Find where the given text appears and provide that cell's center as (x, y) coordinate. 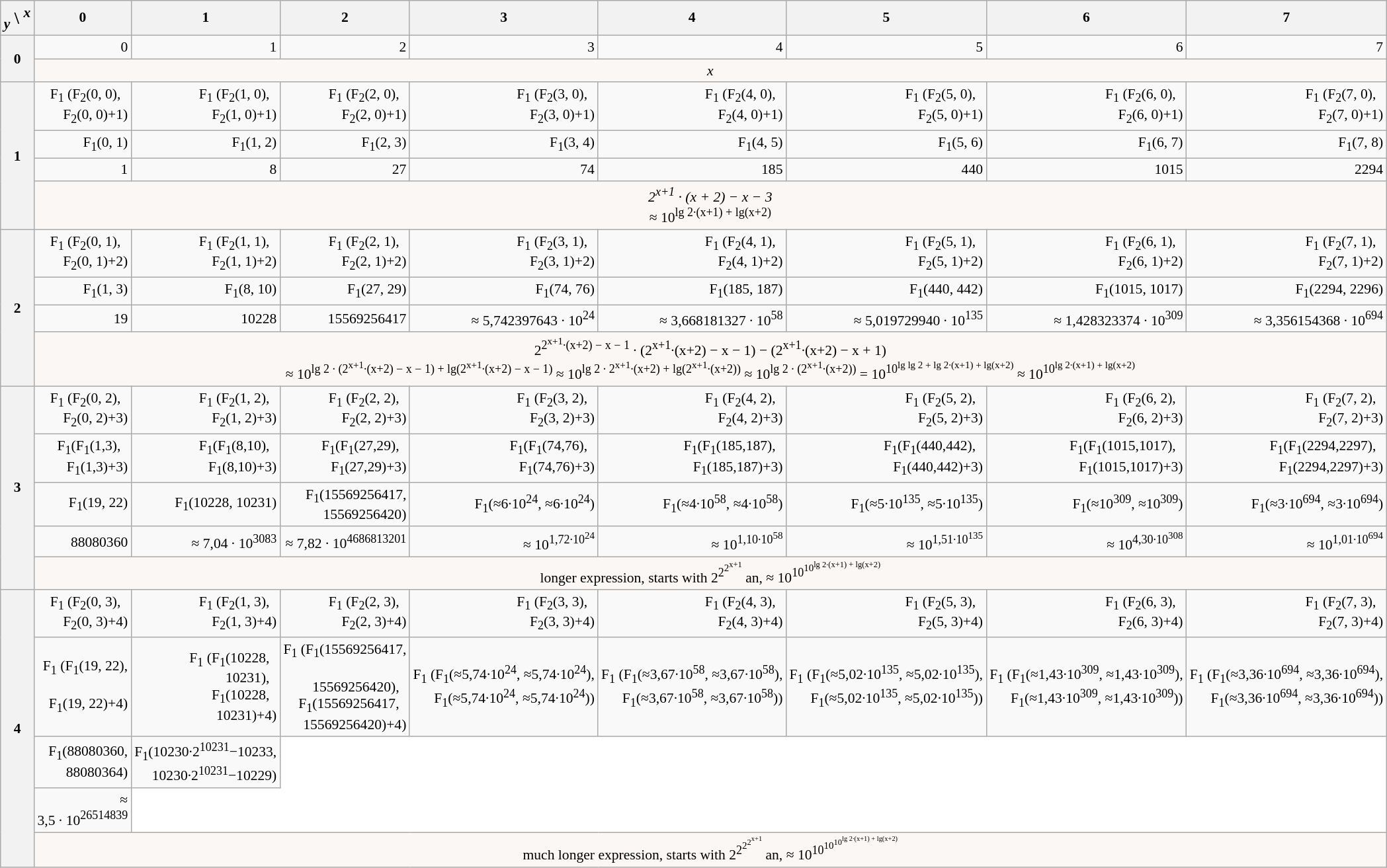
y \ x (17, 18)
F1(5, 6) (886, 144)
F1(88080360,88080364) (82, 762)
≈ 1,428323374 · 10309 (1086, 319)
≈ 101,10·1058 (692, 542)
much longer expression, starts with 2222x+1 an, ≈ 10101010lg 2·(x+1) + lg(x+2) (710, 850)
19 (82, 319)
≈ 101,51·10135 (886, 542)
F1 (F2(3, 2), F2(3, 2)+3) (504, 410)
F1 (F1(≈5,74·1024, ≈5,74·1024),F1(≈5,74·1024, ≈5,74·1024)) (504, 686)
F1 (F2(3, 3), F2(3, 3)+4) (504, 613)
F1 (F1(≈3,67·1058, ≈3,67·1058),F1(≈3,67·1058, ≈3,67·1058)) (692, 686)
F1 (F2(0, 1), F2(0, 1)+2) (82, 254)
F1(F1(440,442), F1(440,442)+3) (886, 459)
≈ 101,72·1024 (504, 542)
F1(≈4·1058, ≈4·1058) (692, 505)
F1 (F2(0, 3), F2(0, 3)+4) (82, 613)
F1 (F2(5, 3), F2(5, 3)+4) (886, 613)
F1 (F2(0, 0), F2(0, 0)+1) (82, 107)
≈ 5,742397643 · 1024 (504, 319)
2x+1 · (x + 2) − x − 3≈ 10lg 2·(x+1) + lg(x+2) (710, 206)
x (710, 71)
F1 (F2(6, 2), F2(6, 2)+3) (1086, 410)
F1(185, 187) (692, 291)
185 (692, 170)
F1 (F2(6, 3), F2(6, 3)+4) (1086, 613)
F1 (F1(≈5,02·10135, ≈5,02·10135),F1(≈5,02·10135, ≈5,02·10135)) (886, 686)
F1 (F2(0, 2), F2(0, 2)+3) (82, 410)
F1 (F2(5, 0), F2(5, 0)+1) (886, 107)
F1 (F2(1, 0), F2(1, 0)+1) (205, 107)
F1 (F1(15569256417, 15569256420), F1(15569256417, 15569256420)+4) (345, 686)
≈ 104,30·10308 (1086, 542)
F1(≈3·10694, ≈3·10694) (1287, 505)
F1 (F2(2, 1), F2(2, 1)+2) (345, 254)
F1(1, 3) (82, 291)
440 (886, 170)
F1(F1(27,29), F1(27,29)+3) (345, 459)
F1 (F2(1, 3), F2(1, 3)+4) (205, 613)
2294 (1287, 170)
F1 (F2(1, 1), F2(1, 1)+2) (205, 254)
F1 (F1(10228, 10231), F1(10228, 10231)+4) (205, 686)
F1(≈5·10135, ≈5·10135) (886, 505)
F1(10230·210231−10233,10230·210231−10229) (205, 762)
F1 (F2(6, 0), F2(6, 0)+1) (1086, 107)
F1(19, 22) (82, 505)
F1(8, 10) (205, 291)
F1 (F1(≈3,36·10694, ≈3,36·10694),F1(≈3,36·10694, ≈3,36·10694)) (1287, 686)
F1 (F1(≈1,43·10309, ≈1,43·10309),F1(≈1,43·10309, ≈1,43·10309)) (1086, 686)
F1(7, 8) (1287, 144)
F1 (F2(7, 0), F2(7, 0)+1) (1287, 107)
F1 (F2(6, 1), F2(6, 1)+2) (1086, 254)
10228 (205, 319)
F1(27, 29) (345, 291)
≈ 3,5 · 1026514839 (82, 810)
F1(1, 2) (205, 144)
F1 (F2(2, 2), F2(2, 2)+3) (345, 410)
≈ 7,04 · 103083 (205, 542)
F1(2294, 2296) (1287, 291)
15569256417 (345, 319)
74 (504, 170)
≈ 7,82 · 104686813201 (345, 542)
F1(10228, 10231) (205, 505)
88080360 (82, 542)
F1(F1(2294,2297), F1(2294,2297)+3) (1287, 459)
F1 (F2(2, 3), F2(2, 3)+4) (345, 613)
F1(F1(74,76), F1(74,76)+3) (504, 459)
8 (205, 170)
F1 (F2(3, 1), F2(3, 1)+2) (504, 254)
F1(74, 76) (504, 291)
F1 (F2(4, 2), F2(4, 2)+3) (692, 410)
F1 (F2(4, 0), F2(4, 0)+1) (692, 107)
≈ 3,356154368 · 10694 (1287, 319)
F1 (F2(2, 0), F2(2, 0)+1) (345, 107)
F1 (F2(7, 1), F2(7, 1)+2) (1287, 254)
F1 (F2(4, 3), F2(4, 3)+4) (692, 613)
27 (345, 170)
≈ 5,019729940 · 10135 (886, 319)
≈ 101,01·10694 (1287, 542)
F1(2, 3) (345, 144)
F1(4, 5) (692, 144)
F1(≈6·1024, ≈6·1024) (504, 505)
F1(3, 4) (504, 144)
longer expression, starts with 222x+1 an, ≈ 101010lg 2·(x+1) + lg(x+2) (710, 572)
F1(440, 442) (886, 291)
F1(15569256417,15569256420) (345, 505)
F1 (F2(7, 2), F2(7, 2)+3) (1287, 410)
F1 (F2(4, 1), F2(4, 1)+2) (692, 254)
F1(F1(185,187), F1(185,187)+3) (692, 459)
F1 (F2(5, 2), F2(5, 2)+3) (886, 410)
F1 (F2(7, 3), F2(7, 3)+4) (1287, 613)
F1(6, 7) (1086, 144)
F1 (F1(19, 22), F1(19, 22)+4) (82, 686)
F1(1015, 1017) (1086, 291)
F1(F1(8,10), F1(8,10)+3) (205, 459)
F1 (F2(5, 1), F2(5, 1)+2) (886, 254)
F1 (F2(1, 2), F2(1, 2)+3) (205, 410)
1015 (1086, 170)
F1(≈10309, ≈10309) (1086, 505)
F1(F1(1015,1017), F1(1015,1017)+3) (1086, 459)
F1 (F2(3, 0), F2(3, 0)+1) (504, 107)
F1(0, 1) (82, 144)
≈ 3,668181327 · 1058 (692, 319)
F1(F1(1,3), F1(1,3)+3) (82, 459)
